Detect which cell encompasses the target text, then output its [x, y] center coordinate. 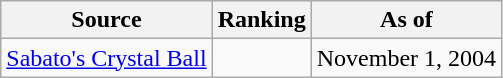
Sabato's Crystal Ball [106, 58]
November 1, 2004 [406, 58]
As of [406, 20]
Ranking [262, 20]
Source [106, 20]
